Find where the given text appears and provide that cell's center as (x, y) coordinate. 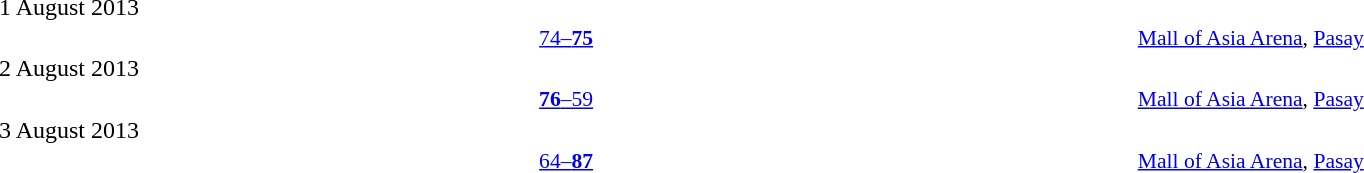
76–59 (566, 99)
74–75 (566, 38)
